Output the (X, Y) coordinate of the center of the cell containing the given text.  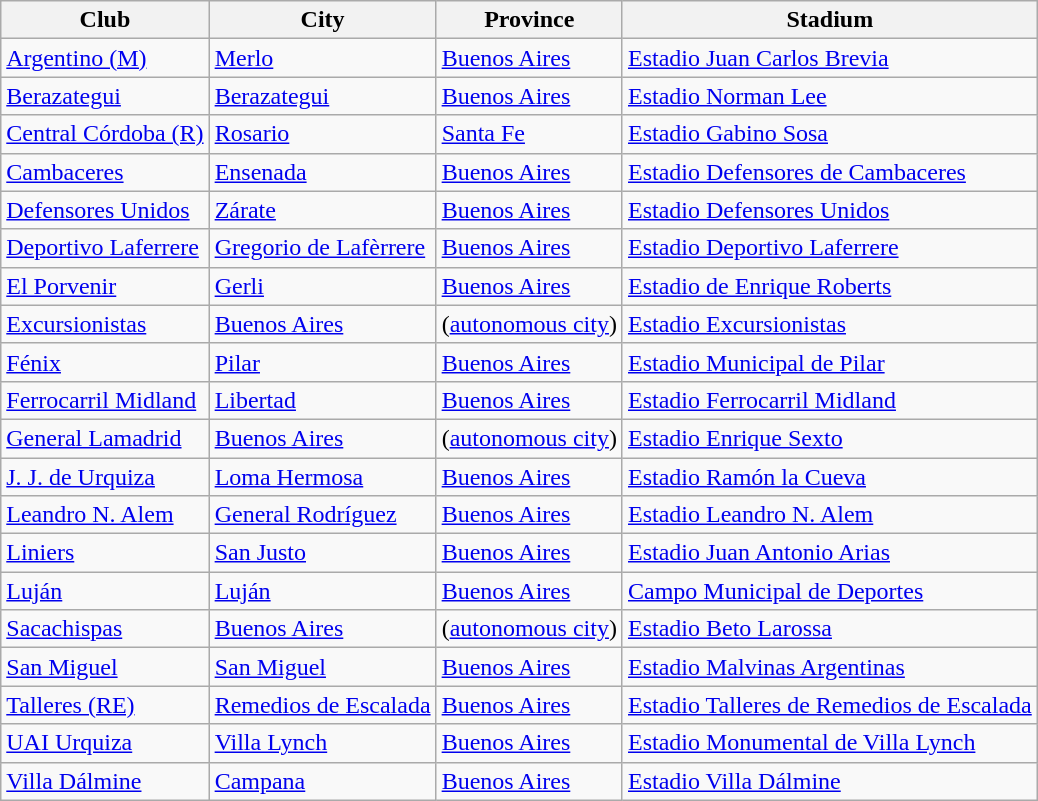
Santa Fe (529, 134)
Estadio Monumental de Villa Lynch (830, 743)
Villa Lynch (322, 743)
Estadio Municipal de Pilar (830, 362)
Talleres (RE) (105, 705)
J. J. de Urquiza (105, 477)
Cambaceres (105, 172)
Estadio Ramón la Cueva (830, 477)
Loma Hermosa (322, 477)
Club (105, 20)
Estadio Enrique Sexto (830, 438)
Libertad (322, 400)
Estadio Beto Larossa (830, 629)
Zárate (322, 210)
Argentino (M) (105, 58)
Estadio Juan Antonio Arias (830, 553)
Gregorio de Lafèrrere (322, 248)
Remedios de Escalada (322, 705)
Central Córdoba (R) (105, 134)
Estadio Juan Carlos Brevia (830, 58)
Rosario (322, 134)
General Lamadrid (105, 438)
Estadio Talleres de Remedios de Escalada (830, 705)
Defensores Unidos (105, 210)
Estadio Leandro N. Alem (830, 515)
El Porvenir (105, 286)
Villa Dálmine (105, 781)
General Rodríguez (322, 515)
Campana (322, 781)
Excursionistas (105, 324)
Pilar (322, 362)
UAI Urquiza (105, 743)
Estadio de Enrique Roberts (830, 286)
Estadio Defensores Unidos (830, 210)
Estadio Defensores de Cambaceres (830, 172)
Fénix (105, 362)
Estadio Norman Lee (830, 96)
Stadium (830, 20)
Campo Municipal de Deportes (830, 591)
Sacachispas (105, 629)
Merlo (322, 58)
Estadio Deportivo Laferrere (830, 248)
Gerli (322, 286)
Estadio Villa Dálmine (830, 781)
Deportivo Laferrere (105, 248)
Province (529, 20)
City (322, 20)
Estadio Ferrocarril Midland (830, 400)
Estadio Gabino Sosa (830, 134)
Estadio Excursionistas (830, 324)
Estadio Malvinas Argentinas (830, 667)
San Justo (322, 553)
Leandro N. Alem (105, 515)
Liniers (105, 553)
Ferrocarril Midland (105, 400)
Ensenada (322, 172)
